Find where the given text appears and provide that cell's center as [x, y] coordinate. 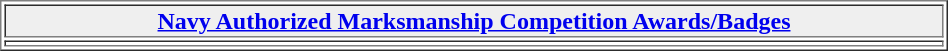
Navy Authorized Marksmanship Competition Awards/Badges [474, 20]
